From the cell containing the given text, extract its center point as (X, Y) coordinate. 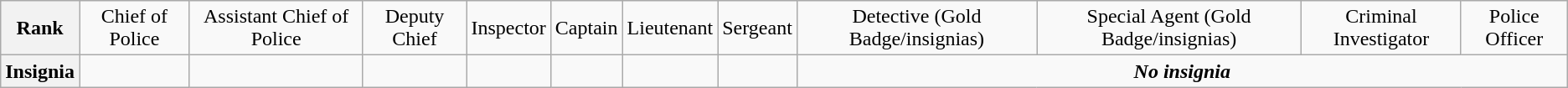
Criminal Investigator (1382, 28)
Captain (586, 28)
Special Agent (Gold Badge/insignias) (1169, 28)
No insignia (1182, 71)
Inspector (508, 28)
Sergeant (757, 28)
Deputy Chief (415, 28)
Lieutenant (670, 28)
Insignia (40, 71)
Chief of Police (135, 28)
Rank (40, 28)
Police Officer (1514, 28)
Assistant Chief of Police (276, 28)
Detective (Gold Badge/insignias) (916, 28)
